Output the [X, Y] coordinate of the center of the cell containing the given text.  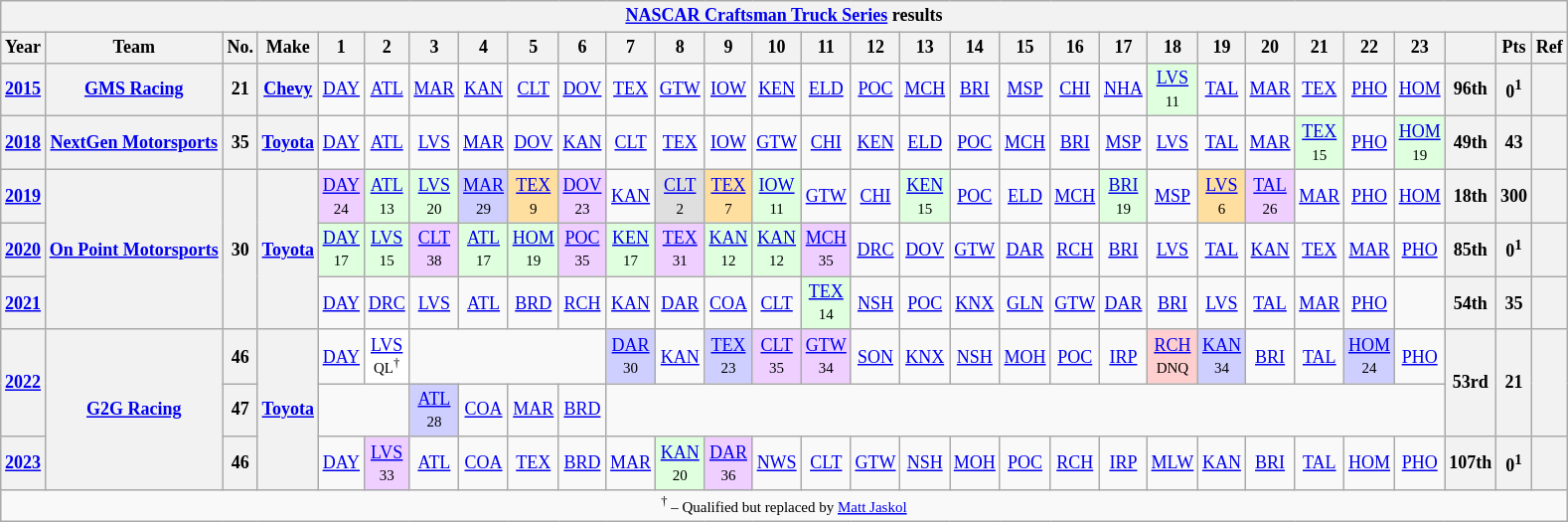
1 [341, 48]
22 [1369, 48]
MAR29 [484, 196]
6 [582, 48]
LVS15 [387, 250]
19 [1222, 48]
30 [240, 249]
KEN17 [631, 250]
NWS [777, 463]
LVS33 [387, 463]
GMS Racing [133, 89]
85th [1471, 250]
7 [631, 48]
11 [826, 48]
54th [1471, 303]
9 [728, 48]
ATL13 [387, 196]
G2G Racing [133, 410]
3 [434, 48]
ATL28 [434, 411]
TEX7 [728, 196]
47 [240, 411]
CLT38 [434, 250]
Team [133, 48]
POC35 [582, 250]
2020 [24, 250]
Chevy [288, 89]
14 [976, 48]
SON [875, 356]
12 [875, 48]
RCHDNQ [1173, 356]
2018 [24, 143]
2 [387, 48]
TAL26 [1270, 196]
KEN15 [925, 196]
ATL17 [484, 250]
Make [288, 48]
96th [1471, 89]
LVS6 [1222, 196]
LVSQL† [387, 356]
TEX15 [1320, 143]
HOM24 [1369, 356]
8 [680, 48]
53rd [1471, 383]
NHA [1124, 89]
No. [240, 48]
BRI19 [1124, 196]
NextGen Motorsports [133, 143]
18th [1471, 196]
On Point Motorsports [133, 249]
2015 [24, 89]
LVS11 [1173, 89]
107th [1471, 463]
Year [24, 48]
GLN [1025, 303]
20 [1270, 48]
43 [1514, 143]
18 [1173, 48]
Ref [1549, 48]
MLW [1173, 463]
DAY24 [341, 196]
13 [925, 48]
17 [1124, 48]
16 [1075, 48]
2021 [24, 303]
CLT35 [777, 356]
300 [1514, 196]
49th [1471, 143]
5 [533, 48]
KAN20 [680, 463]
CLT2 [680, 196]
2019 [24, 196]
2022 [24, 383]
NASCAR Craftsman Truck Series results [784, 16]
MCH35 [826, 250]
15 [1025, 48]
DOV23 [582, 196]
DAR30 [631, 356]
23 [1419, 48]
TEX23 [728, 356]
Pts [1514, 48]
2023 [24, 463]
LVS20 [434, 196]
IOW11 [777, 196]
DAR36 [728, 463]
GTW34 [826, 356]
4 [484, 48]
10 [777, 48]
DAY17 [341, 250]
TEX14 [826, 303]
TEX9 [533, 196]
KAN34 [1222, 356]
† – Qualified but replaced by Matt Jaskol [784, 506]
TEX31 [680, 250]
